Extract the (X, Y) coordinate from the center of the cell holding the provided text.  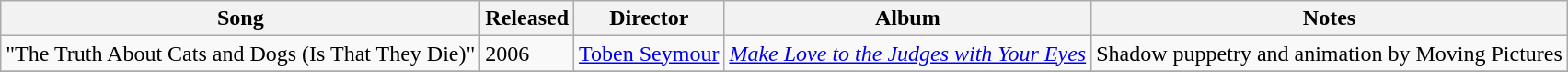
Director (650, 18)
Notes (1330, 18)
"The Truth About Cats and Dogs (Is That They Die)" (241, 54)
2006 (527, 54)
Album (907, 18)
Shadow puppetry and animation by Moving Pictures (1330, 54)
Make Love to the Judges with Your Eyes (907, 54)
Song (241, 18)
Toben Seymour (650, 54)
Released (527, 18)
